Output the [x, y] coordinate of the center of the cell containing the given text.  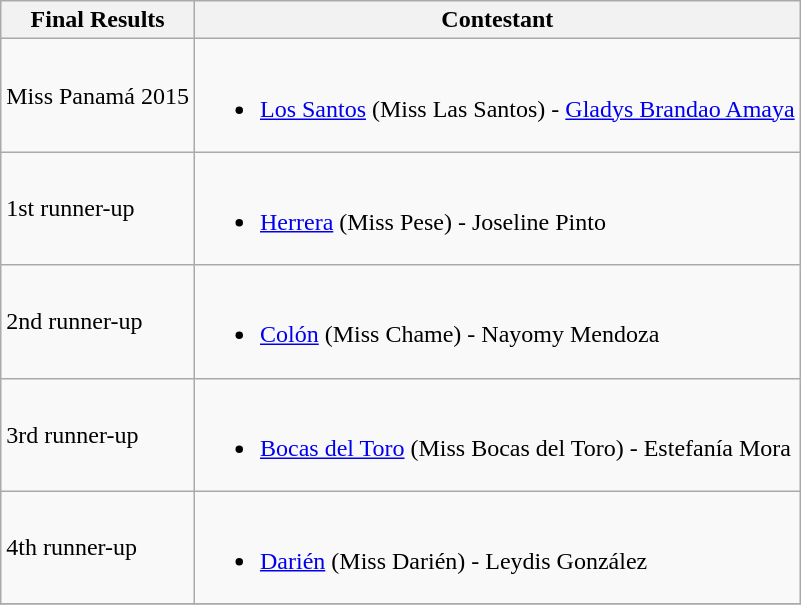
2nd runner-up [98, 322]
1st runner-up [98, 208]
3rd runner-up [98, 434]
Miss Panamá 2015 [98, 96]
Bocas del Toro (Miss Bocas del Toro) - Estefanía Mora [497, 434]
Los Santos (Miss Las Santos) - Gladys Brandao Amaya [497, 96]
Contestant [497, 20]
Herrera (Miss Pese) - Joseline Pinto [497, 208]
Final Results [98, 20]
4th runner-up [98, 548]
Colón (Miss Chame) - Nayomy Mendoza [497, 322]
Darién (Miss Darién) - Leydis González [497, 548]
